Return (X, Y) of the center of cell containing provided text 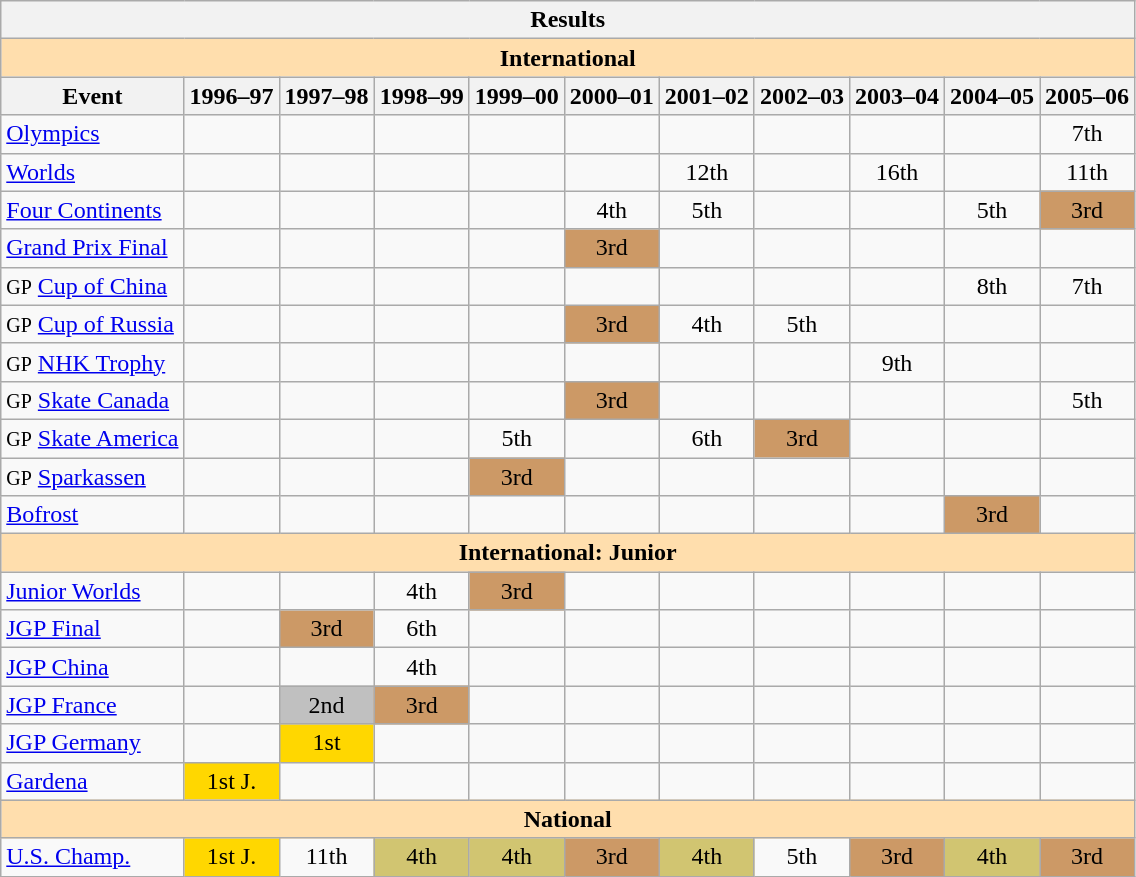
1996–97 (232, 96)
2001–02 (706, 96)
U.S. Champ. (92, 857)
Event (92, 96)
Results (568, 20)
JGP China (92, 667)
Grand Prix Final (92, 248)
2005–06 (1088, 96)
International: Junior (568, 553)
2000–01 (612, 96)
1998–99 (422, 96)
GP Cup of China (92, 286)
Olympics (92, 134)
Bofrost (92, 515)
National (568, 819)
GP Cup of Russia (92, 324)
1997–98 (326, 96)
1999–00 (516, 96)
GP Skate America (92, 438)
GP Skate Canada (92, 400)
9th (896, 362)
2nd (326, 705)
JGP France (92, 705)
8th (992, 286)
12th (706, 172)
2002–03 (802, 96)
International (568, 58)
2004–05 (992, 96)
JGP Final (92, 629)
GP Sparkassen (92, 477)
JGP Germany (92, 743)
Worlds (92, 172)
16th (896, 172)
Gardena (92, 781)
GP NHK Trophy (92, 362)
2003–04 (896, 96)
1st (326, 743)
Four Continents (92, 210)
Junior Worlds (92, 591)
